Pinpoint the cell where the given text exists, returning its [x, y] midpoint coordinate. 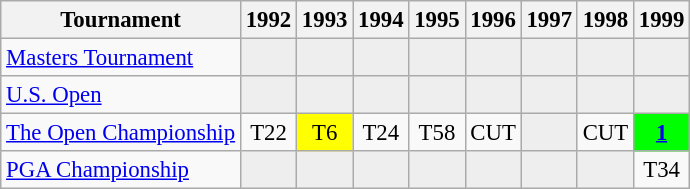
1995 [437, 20]
Masters Tournament [121, 58]
T24 [381, 133]
1993 [325, 20]
1994 [381, 20]
PGA Championship [121, 170]
T6 [325, 133]
Tournament [121, 20]
U.S. Open [121, 95]
1992 [268, 20]
T22 [268, 133]
1998 [605, 20]
1999 [661, 20]
T34 [661, 170]
1997 [549, 20]
1996 [493, 20]
The Open Championship [121, 133]
1 [661, 133]
T58 [437, 133]
